Locate the cell with the specified text and output its [X, Y] center coordinate. 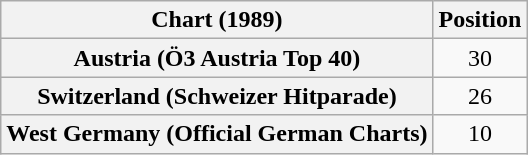
30 [480, 58]
Position [480, 20]
Austria (Ö3 Austria Top 40) [217, 58]
West Germany (Official German Charts) [217, 134]
Switzerland (Schweizer Hitparade) [217, 96]
Chart (1989) [217, 20]
10 [480, 134]
26 [480, 96]
